Pinpoint the cell where the given text exists, returning its [x, y] midpoint coordinate. 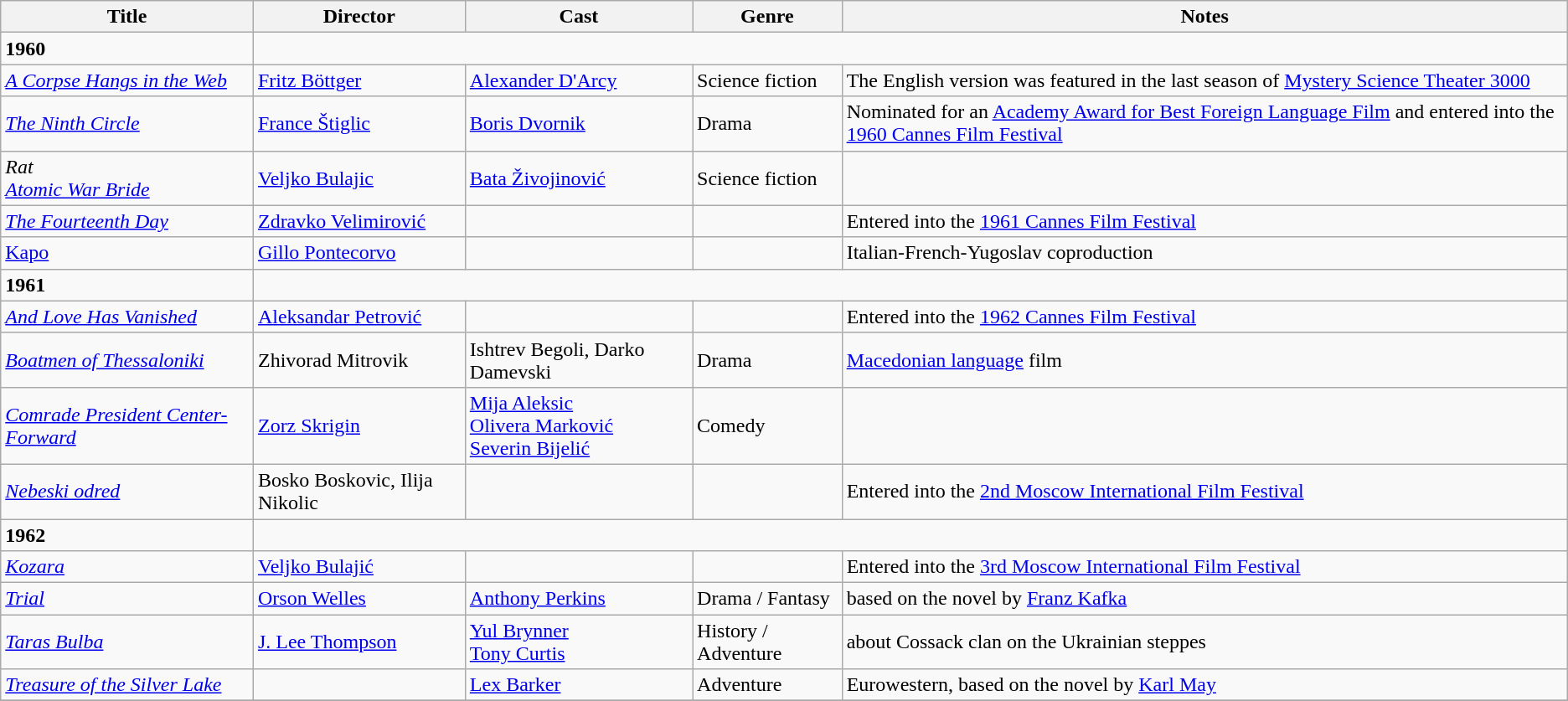
1961 [127, 285]
Orson Welles [358, 599]
J. Lee Thompson [358, 642]
Zorz Skrigin [358, 425]
Adventure [767, 685]
Lex Barker [578, 685]
Nominated for an Academy Award for Best Foreign Language Film and entered into the 1960 Cannes Film Festival [1204, 124]
And Love Has Vanished [127, 317]
The Fourteenth Day [127, 221]
Bosko Boskovic, Ilija Nikolic [358, 491]
Veljko Bulajić [358, 567]
Kozara [127, 567]
Nebeski odred [127, 491]
Anthony Perkins [578, 599]
France Štiglic [358, 124]
Yul BrynnerTony Curtis [578, 642]
about Cossack clan on the Ukrainian steppes [1204, 642]
Entered into the 1962 Cannes Film Festival [1204, 317]
Entered into the 3rd Moscow International Film Festival [1204, 567]
Bata Živojinović [578, 178]
Alexander D'Arcy [578, 80]
Boris Dvornik [578, 124]
History / Adventure [767, 642]
Gillo Pontecorvo [358, 253]
Genre [767, 17]
Treasure of the Silver Lake [127, 685]
Director [358, 17]
based on the novel by Franz Kafka [1204, 599]
The English version was featured in the last season of Mystery Science Theater 3000 [1204, 80]
Boatmen of Thessaloniki [127, 360]
Macedonian language film [1204, 360]
1960 [127, 49]
Entered into the 2nd Moscow International Film Festival [1204, 491]
Aleksandar Petrović [358, 317]
Title [127, 17]
Zdravko Velimirović [358, 221]
Trial [127, 599]
Drama / Fantasy [767, 599]
Comedy [767, 425]
Rat Atomic War Bride [127, 178]
Mija AleksicOlivera MarkovićSeverin Bijelić [578, 425]
Notes [1204, 17]
Ishtrev Begoli, Darko Damevski [578, 360]
The Ninth Circle [127, 124]
Cast [578, 17]
Taras Bulba [127, 642]
Kapo [127, 253]
Veljko Bulajic [358, 178]
Comrade President Center-Forward [127, 425]
A Corpse Hangs in the Web [127, 80]
Eurowestern, based on the novel by Karl May [1204, 685]
1962 [127, 535]
Italian-French-Yugoslav coproduction [1204, 253]
Zhivorad Mitrovik [358, 360]
Fritz Böttger [358, 80]
Entered into the 1961 Cannes Film Festival [1204, 221]
